Find where the given text appears and provide that cell's center as [x, y] coordinate. 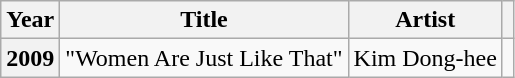
"Women Are Just Like That" [204, 58]
Title [204, 20]
2009 [30, 58]
Kim Dong-hee [425, 58]
Artist [425, 20]
Year [30, 20]
